Identify which cell holds the provided text, then report its [x, y] central coordinate. 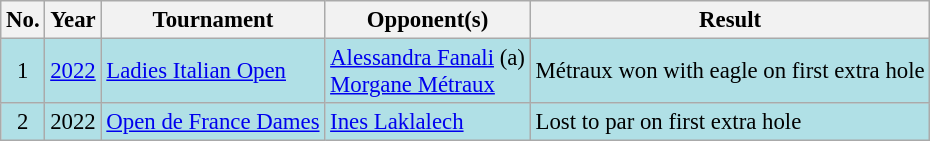
Open de France Dames [213, 122]
Ladies Italian Open [213, 72]
Alessandra Fanali (a) Morgane Métraux [428, 72]
Result [730, 20]
1 [23, 72]
Year [73, 20]
Tournament [213, 20]
2 [23, 122]
Métraux won with eagle on first extra hole [730, 72]
Opponent(s) [428, 20]
No. [23, 20]
Lost to par on first extra hole [730, 122]
Ines Laklalech [428, 122]
